Capture the cell that displays the provided text and extract its [x, y] central coordinate. 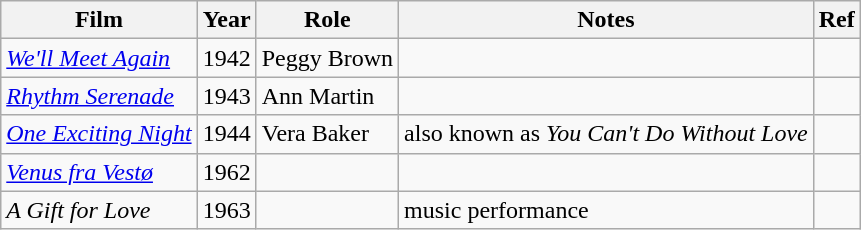
Ann Martin [327, 96]
Notes [606, 20]
1942 [226, 58]
Peggy Brown [327, 58]
Year [226, 20]
1943 [226, 96]
1944 [226, 134]
Role [327, 20]
Vera Baker [327, 134]
One Exciting Night [99, 134]
Film [99, 20]
We'll Meet Again [99, 58]
also known as You Can't Do Without Love [606, 134]
Rhythm Serenade [99, 96]
Venus fra Vestø [99, 172]
1962 [226, 172]
music performance [606, 210]
1963 [226, 210]
Ref [836, 20]
A Gift for Love [99, 210]
